Extract the [x, y] coordinate from the center of the cell holding the provided text.  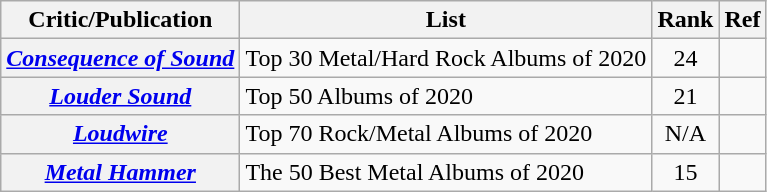
Rank [686, 20]
Top 50 Albums of 2020 [446, 96]
The 50 Best Metal Albums of 2020 [446, 172]
15 [686, 172]
24 [686, 58]
Top 30 Metal/Hard Rock Albums of 2020 [446, 58]
Louder Sound [120, 96]
Top 70 Rock/Metal Albums of 2020 [446, 134]
List [446, 20]
Metal Hammer [120, 172]
Consequence of Sound [120, 58]
Ref [742, 20]
N/A [686, 134]
Loudwire [120, 134]
Critic/Publication [120, 20]
21 [686, 96]
